Pinpoint the cell where the given text exists, returning its (X, Y) midpoint coordinate. 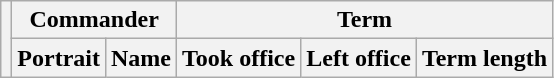
Took office (239, 58)
Term (365, 20)
Name (140, 58)
Left office (359, 58)
Commander (94, 20)
Portrait (59, 58)
Term length (484, 58)
